Search for the cell housing the specified text and yield its [x, y] center coordinate. 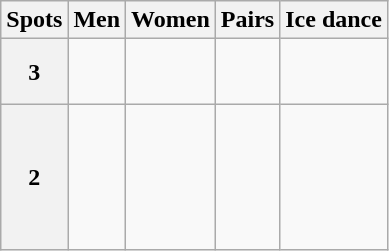
2 [34, 177]
Men [97, 20]
Pairs [247, 20]
Ice dance [334, 20]
Women [171, 20]
3 [34, 72]
Spots [34, 20]
